Output the [X, Y] coordinate of the center of the cell containing the given text.  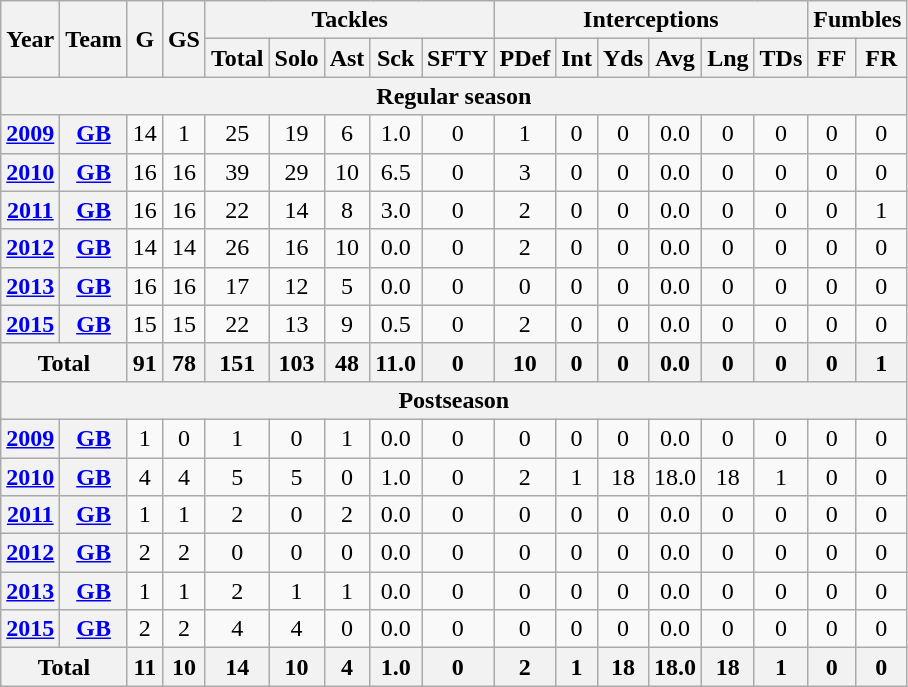
Sck [396, 58]
TDs [781, 58]
6.5 [396, 172]
PDef [525, 58]
Postseason [454, 400]
3.0 [396, 210]
FR [882, 58]
8 [347, 210]
19 [296, 134]
Solo [296, 58]
Lng [728, 58]
Fumbles [858, 20]
17 [237, 286]
78 [184, 362]
Int [577, 58]
11.0 [396, 362]
Team [94, 39]
Avg [676, 58]
Interceptions [651, 20]
SFTY [458, 58]
6 [347, 134]
Regular season [454, 96]
25 [237, 134]
3 [525, 172]
0.5 [396, 324]
Tackles [350, 20]
GS [184, 39]
Ast [347, 58]
Year [30, 39]
29 [296, 172]
39 [237, 172]
103 [296, 362]
13 [296, 324]
Yds [622, 58]
151 [237, 362]
26 [237, 248]
91 [144, 362]
12 [296, 286]
11 [144, 667]
9 [347, 324]
G [144, 39]
48 [347, 362]
FF [832, 58]
